Return the [x, y] coordinate for the center point of the cell that contains the specified text.  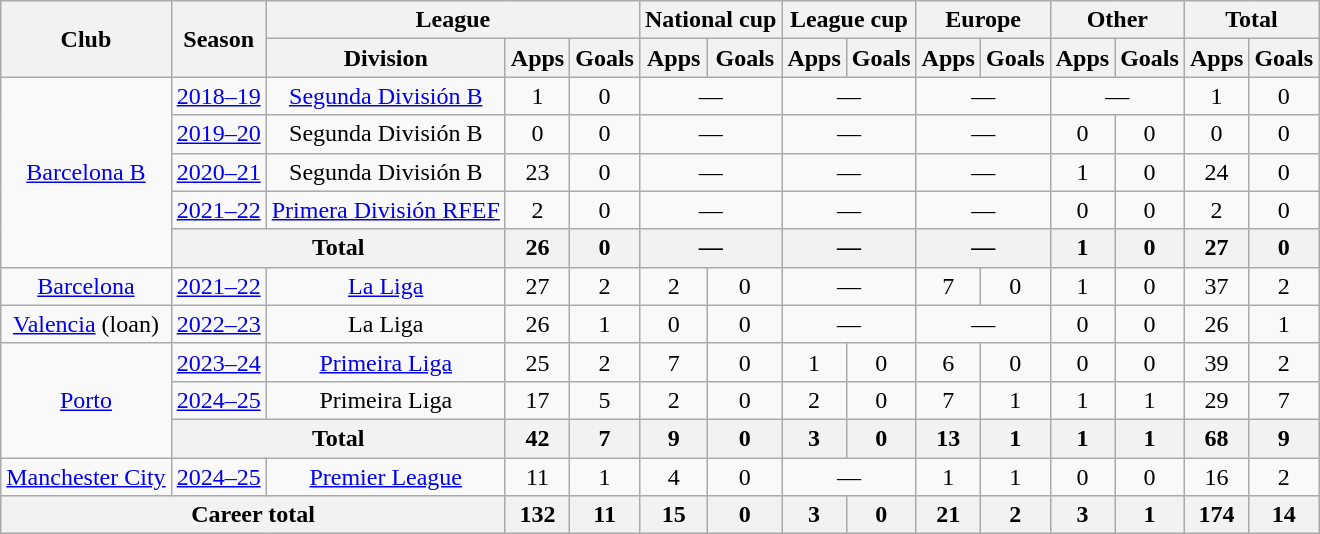
17 [537, 400]
14 [1284, 515]
132 [537, 515]
Porto [86, 400]
National cup [710, 20]
Club [86, 39]
2019–20 [218, 134]
68 [1216, 438]
23 [537, 172]
Europe [983, 20]
League [452, 20]
Primera División RFEF [386, 210]
16 [1216, 477]
Division [386, 58]
24 [1216, 172]
Season [218, 39]
37 [1216, 286]
5 [605, 400]
25 [537, 362]
42 [537, 438]
2023–24 [218, 362]
21 [948, 515]
29 [1216, 400]
Valencia (loan) [86, 324]
Career total [254, 515]
Other [1117, 20]
15 [673, 515]
Manchester City [86, 477]
4 [673, 477]
Barcelona [86, 286]
2022–23 [218, 324]
2018–19 [218, 96]
Barcelona B [86, 172]
League cup [849, 20]
174 [1216, 515]
Premier League [386, 477]
2020–21 [218, 172]
39 [1216, 362]
6 [948, 362]
13 [948, 438]
